Provide the (x, y) coordinate of the cell's center where the given text is located.  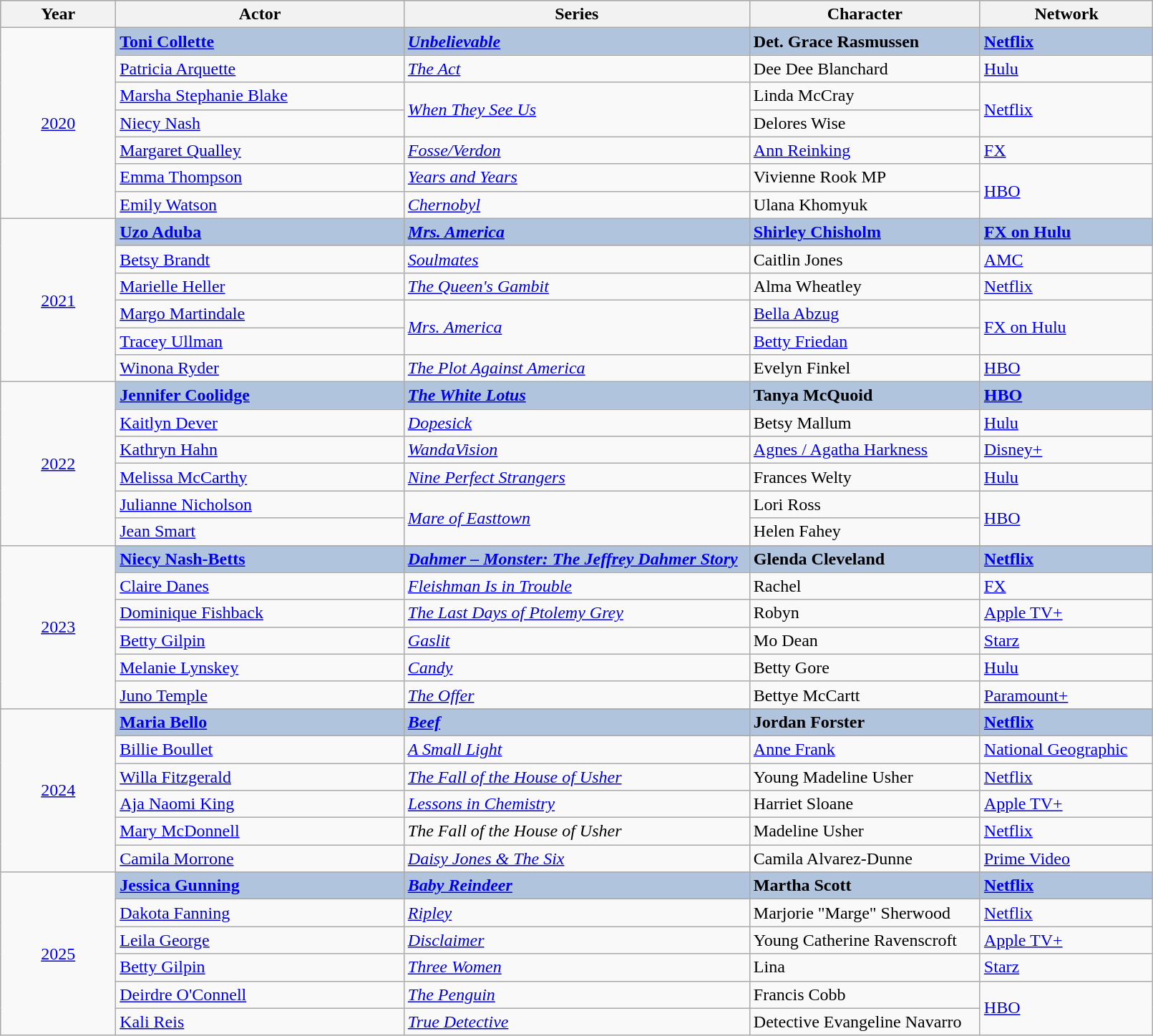
WandaVision (577, 450)
Ripley (577, 913)
2022 (59, 464)
Dee Dee Blanchard (865, 69)
Character (865, 14)
Series (577, 14)
Maria Bello (261, 722)
Camila Alvarez-Dunne (865, 859)
Dakota Fanning (261, 913)
Disney+ (1066, 450)
Bella Abzug (865, 313)
Gaslit (577, 640)
Nine Perfect Strangers (577, 477)
Lori Ross (865, 504)
Ann Reinking (865, 150)
Harriet Sloane (865, 804)
Anne Frank (865, 749)
Madeline Usher (865, 831)
Year (59, 14)
Delores Wise (865, 123)
Disclaimer (577, 940)
Kali Reis (261, 1022)
2023 (59, 627)
Fleishman Is in Trouble (577, 586)
Claire Danes (261, 586)
Willa Fitzgerald (261, 776)
Rachel (865, 586)
Tracey Ullman (261, 341)
Niecy Nash-Betts (261, 559)
Toni Collette (261, 41)
Young Madeline Usher (865, 776)
2025 (59, 954)
Betty Friedan (865, 341)
Tanya McQuoid (865, 396)
Jessica Gunning (261, 886)
Emily Watson (261, 205)
Candy (577, 668)
Glenda Cleveland (865, 559)
Dominique Fishback (261, 613)
Julianne Nicholson (261, 504)
2020 (59, 123)
Linda McCray (865, 96)
Chernobyl (577, 205)
Evelyn Finkel (865, 368)
Lessons in Chemistry (577, 804)
Deirdre O'Connell (261, 995)
Helen Fahey (865, 532)
The Last Days of Ptolemy Grey (577, 613)
Francis Cobb (865, 995)
Daisy Jones & The Six (577, 859)
Prime Video (1066, 859)
The White Lotus (577, 396)
Marjorie "Marge" Sherwood (865, 913)
Marielle Heller (261, 286)
Patricia Arquette (261, 69)
Betsy Brandt (261, 259)
Jean Smart (261, 532)
Betsy Mallum (865, 423)
Ulana Khomyuk (865, 205)
Mare of Easttown (577, 518)
Soulmates (577, 259)
Jordan Forster (865, 722)
Dopesick (577, 423)
Mary McDonnell (261, 831)
Margaret Qualley (261, 150)
A Small Light (577, 749)
AMC (1066, 259)
Billie Boullet (261, 749)
Aja Naomi King (261, 804)
Robyn (865, 613)
Juno Temple (261, 695)
The Queen's Gambit (577, 286)
Winona Ryder (261, 368)
Leila George (261, 940)
Niecy Nash (261, 123)
Caitlin Jones (865, 259)
Martha Scott (865, 886)
The Penguin (577, 995)
Betty Gore (865, 668)
Fosse/Verdon (577, 150)
National Geographic (1066, 749)
Dahmer – Monster: The Jeffrey Dahmer Story (577, 559)
Detective Evangeline Navarro (865, 1022)
Beef (577, 722)
2021 (59, 300)
The Act (577, 69)
When They See Us (577, 109)
Baby Reindeer (577, 886)
The Offer (577, 695)
Lina (865, 967)
Agnes / Agatha Harkness (865, 450)
Frances Welty (865, 477)
Bettye McCartt (865, 695)
Paramount+ (1066, 695)
Uzo Aduba (261, 232)
Kaitlyn Dever (261, 423)
The Plot Against America (577, 368)
Melissa McCarthy (261, 477)
Alma Wheatley (865, 286)
Emma Thompson (261, 177)
Margo Martindale (261, 313)
Unbelievable (577, 41)
Shirley Chisholm (865, 232)
True Detective (577, 1022)
Network (1066, 14)
Actor (261, 14)
Mo Dean (865, 640)
Melanie Lynskey (261, 668)
Young Catherine Ravenscroft (865, 940)
Vivienne Rook MP (865, 177)
Camila Morrone (261, 859)
Det. Grace Rasmussen (865, 41)
Kathryn Hahn (261, 450)
2024 (59, 790)
Three Women (577, 967)
Years and Years (577, 177)
Jennifer Coolidge (261, 396)
Marsha Stephanie Blake (261, 96)
